Extract the [x, y] coordinate from the center of the cell holding the provided text.  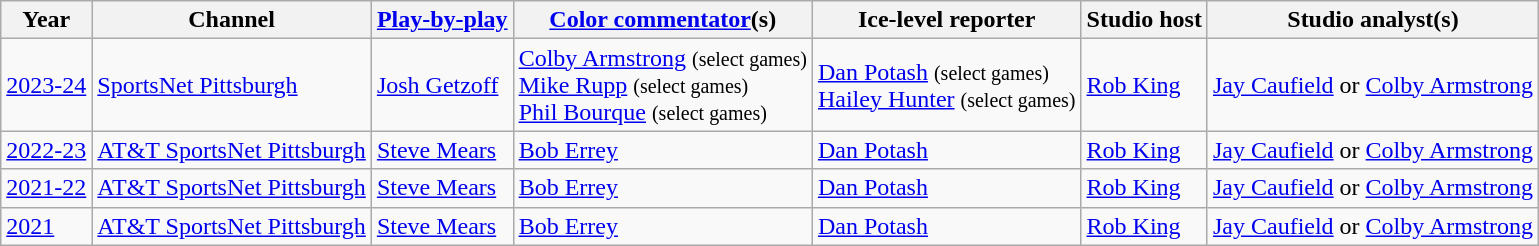
2023-24 [46, 85]
Play-by-play [442, 20]
Studio analyst(s) [1372, 20]
Year [46, 20]
SportsNet Pittsburgh [232, 85]
2021 [46, 226]
2022-23 [46, 150]
Colby Armstrong (select games)Mike Rupp (select games)Phil Bourque (select games) [662, 85]
Josh Getzoff [442, 85]
Color commentator(s) [662, 20]
2021-22 [46, 188]
Channel [232, 20]
Studio host [1144, 20]
Ice-level reporter [946, 20]
Dan Potash (select games)Hailey Hunter (select games) [946, 85]
